Capture the cell that displays the provided text and extract its [X, Y] central coordinate. 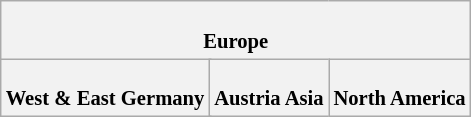
West & East Germany [106, 87]
Austria Asia [268, 87]
Europe [236, 29]
North America [399, 87]
